Find where the given text appears and provide that cell's center as [x, y] coordinate. 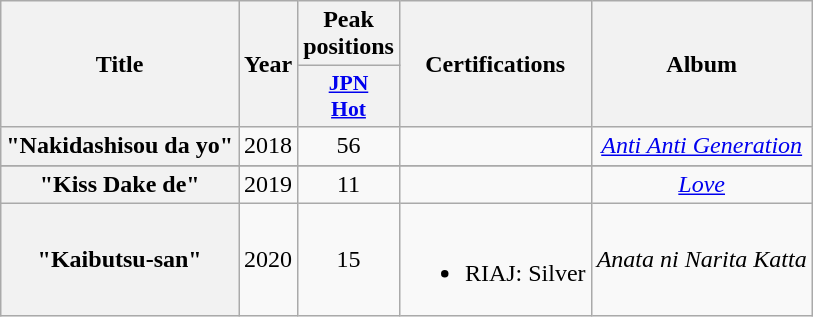
Album [702, 64]
Anata ni Narita Katta [702, 260]
Title [120, 64]
2019 [268, 184]
"Kaibutsu-san" [120, 260]
2020 [268, 260]
"Kiss Dake de" [120, 184]
Year [268, 64]
Anti Anti Generation [702, 146]
11 [349, 184]
Certifications [495, 64]
15 [349, 260]
2018 [268, 146]
RIAJ: Silver [495, 260]
"Nakidashisou da yo" [120, 146]
Love [702, 184]
JPNHot [349, 96]
56 [349, 146]
Peakpositions [349, 34]
